For the text-containing cell, return its midpoint in (x, y) coordinate format. 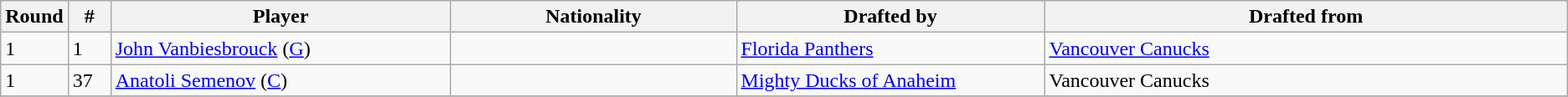
Player (281, 17)
Florida Panthers (890, 48)
Drafted from (1306, 17)
Round (34, 17)
37 (89, 80)
# (89, 17)
Mighty Ducks of Anaheim (890, 80)
Anatoli Semenov (C) (281, 80)
Drafted by (890, 17)
Nationality (593, 17)
John Vanbiesbrouck (G) (281, 48)
